Determine the (x, y) coordinate at the center of the cell enclosing the given text.  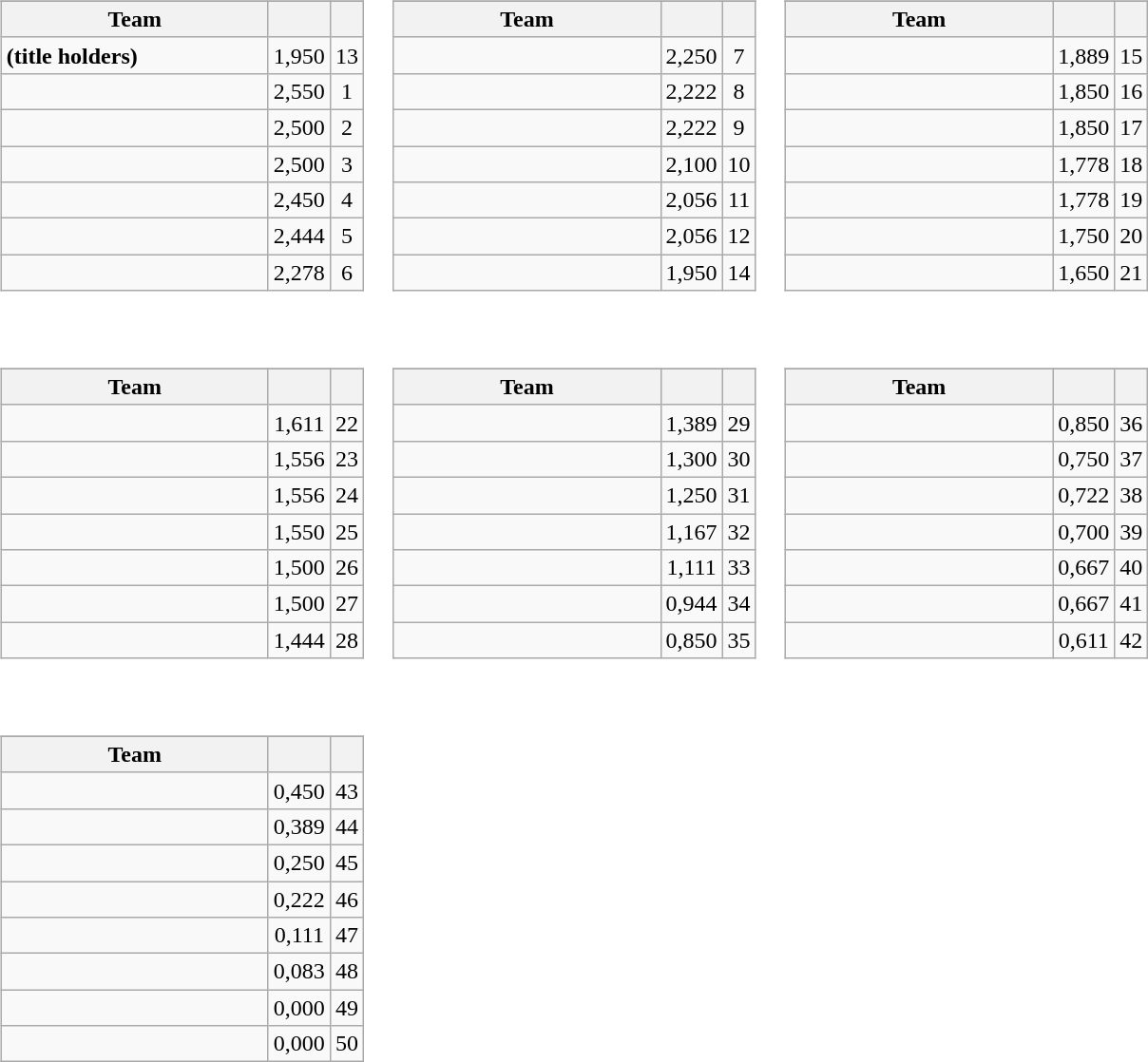
0,450 (298, 790)
1,444 (298, 640)
1 (346, 91)
32 (739, 531)
(title holders) (135, 55)
4 (346, 200)
21 (1131, 273)
16 (1131, 91)
20 (1131, 237)
12 (739, 237)
0,722 (1083, 495)
18 (1131, 164)
41 (1131, 604)
29 (739, 423)
0,944 (692, 604)
6 (346, 273)
0,250 (298, 863)
40 (1131, 568)
1,111 (692, 568)
31 (739, 495)
Team 1,389 29 1,300 30 1,250 31 1,167 32 1,111 33 0,944 34 0,850 35 (586, 501)
25 (346, 531)
1,550 (298, 531)
45 (346, 863)
49 (346, 1008)
0,700 (1083, 531)
48 (346, 972)
1,650 (1083, 273)
1,250 (692, 495)
17 (1131, 127)
1,750 (1083, 237)
26 (346, 568)
43 (346, 790)
2,444 (298, 237)
42 (1131, 640)
46 (346, 900)
0,611 (1083, 640)
7 (739, 55)
0,750 (1083, 459)
24 (346, 495)
1,300 (692, 459)
44 (346, 826)
8 (739, 91)
1,389 (692, 423)
2,450 (298, 200)
19 (1131, 200)
0,083 (298, 972)
47 (346, 936)
15 (1131, 55)
23 (346, 459)
2 (346, 127)
5 (346, 237)
38 (1131, 495)
27 (346, 604)
2,100 (692, 164)
2,250 (692, 55)
1,889 (1083, 55)
14 (739, 273)
35 (739, 640)
30 (739, 459)
10 (739, 164)
13 (346, 55)
36 (1131, 423)
28 (346, 640)
3 (346, 164)
0,389 (298, 826)
37 (1131, 459)
9 (739, 127)
0,111 (298, 936)
2,278 (298, 273)
50 (346, 1044)
39 (1131, 531)
34 (739, 604)
11 (739, 200)
2,550 (298, 91)
1,611 (298, 423)
0,222 (298, 900)
22 (346, 423)
33 (739, 568)
1,167 (692, 531)
